Determine the (X, Y) coordinate at the center of the cell enclosing the given text.  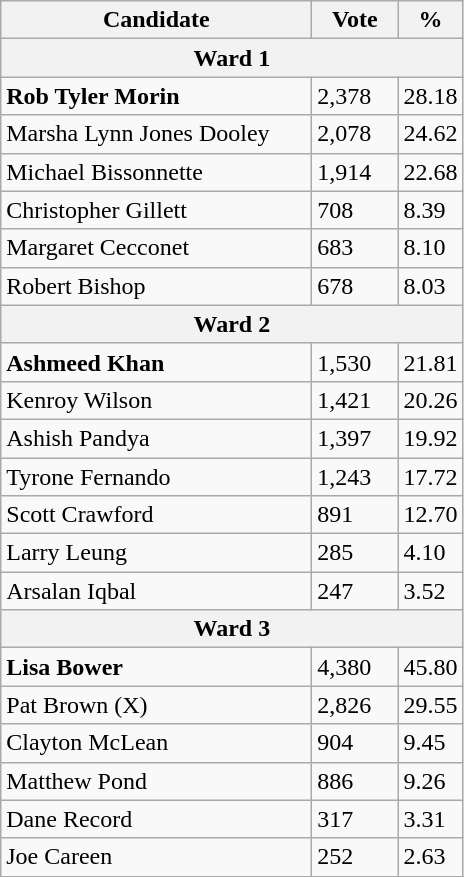
9.45 (430, 743)
Joe Careen (156, 857)
Ward 2 (232, 324)
Ward 1 (232, 58)
Ashish Pandya (156, 438)
317 (355, 819)
Margaret Cecconet (156, 248)
Marsha Lynn Jones Dooley (156, 134)
28.18 (430, 96)
3.52 (430, 591)
21.81 (430, 362)
247 (355, 591)
9.26 (430, 781)
29.55 (430, 705)
Kenroy Wilson (156, 400)
904 (355, 743)
8.39 (430, 210)
1,397 (355, 438)
683 (355, 248)
22.68 (430, 172)
19.92 (430, 438)
285 (355, 553)
24.62 (430, 134)
4.10 (430, 553)
Arsalan Iqbal (156, 591)
1,530 (355, 362)
2,078 (355, 134)
678 (355, 286)
4,380 (355, 667)
Clayton McLean (156, 743)
3.31 (430, 819)
20.26 (430, 400)
2,826 (355, 705)
2.63 (430, 857)
Matthew Pond (156, 781)
1,914 (355, 172)
Vote (355, 20)
% (430, 20)
45.80 (430, 667)
891 (355, 515)
Larry Leung (156, 553)
Ashmeed Khan (156, 362)
Lisa Bower (156, 667)
8.10 (430, 248)
8.03 (430, 286)
17.72 (430, 477)
12.70 (430, 515)
Pat Brown (X) (156, 705)
252 (355, 857)
Dane Record (156, 819)
Ward 3 (232, 629)
Rob Tyler Morin (156, 96)
Michael Bissonnette (156, 172)
1,421 (355, 400)
Robert Bishop (156, 286)
708 (355, 210)
Tyrone Fernando (156, 477)
Scott Crawford (156, 515)
2,378 (355, 96)
Candidate (156, 20)
886 (355, 781)
1,243 (355, 477)
Christopher Gillett (156, 210)
